Capture the cell that displays the provided text and extract its (X, Y) central coordinate. 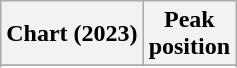
Peakposition (189, 34)
Chart (2023) (72, 34)
